Pinpoint the cell where the given text exists, returning its [x, y] midpoint coordinate. 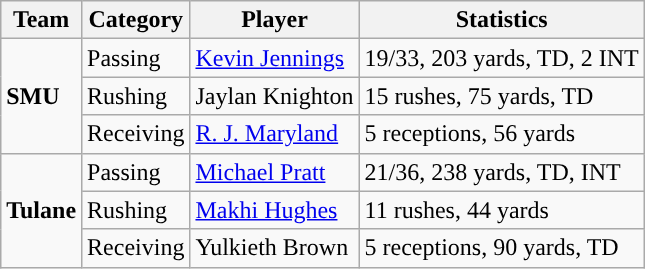
Statistics [502, 20]
R. J. Maryland [274, 134]
SMU [42, 96]
Player [274, 20]
Jaylan Knighton [274, 96]
21/36, 238 yards, TD, INT [502, 172]
Kevin Jennings [274, 58]
Category [136, 20]
15 rushes, 75 yards, TD [502, 96]
11 rushes, 44 yards [502, 210]
Michael Pratt [274, 172]
5 receptions, 90 yards, TD [502, 248]
19/33, 203 yards, TD, 2 INT [502, 58]
Yulkieth Brown [274, 248]
Team [42, 20]
Tulane [42, 210]
5 receptions, 56 yards [502, 134]
Makhi Hughes [274, 210]
